From the cell containing the given text, extract its center point as (X, Y) coordinate. 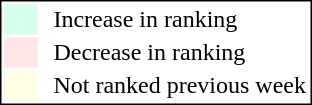
Increase in ranking (180, 19)
Decrease in ranking (180, 53)
Not ranked previous week (180, 85)
